Capture the cell that displays the provided text and extract its [X, Y] central coordinate. 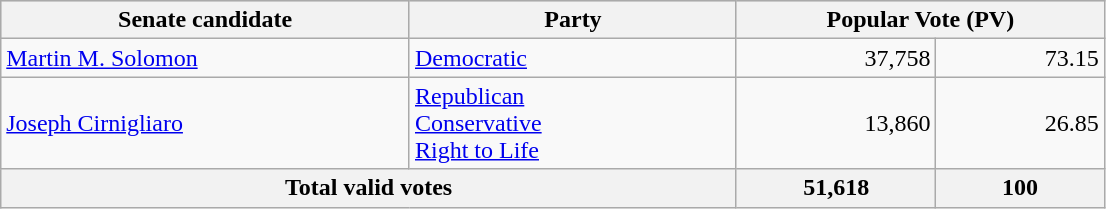
26.85 [1020, 123]
Democratic [572, 58]
Popular Vote (PV) [920, 20]
37,758 [836, 58]
Martin M. Solomon [206, 58]
Senate candidate [206, 20]
RepublicanConservativeRight to Life [572, 123]
100 [1020, 188]
Party [572, 20]
73.15 [1020, 58]
51,618 [836, 188]
Total valid votes [369, 188]
13,860 [836, 123]
Joseph Cirnigliaro [206, 123]
